Determine the (X, Y) coordinate at the center of the cell enclosing the given text.  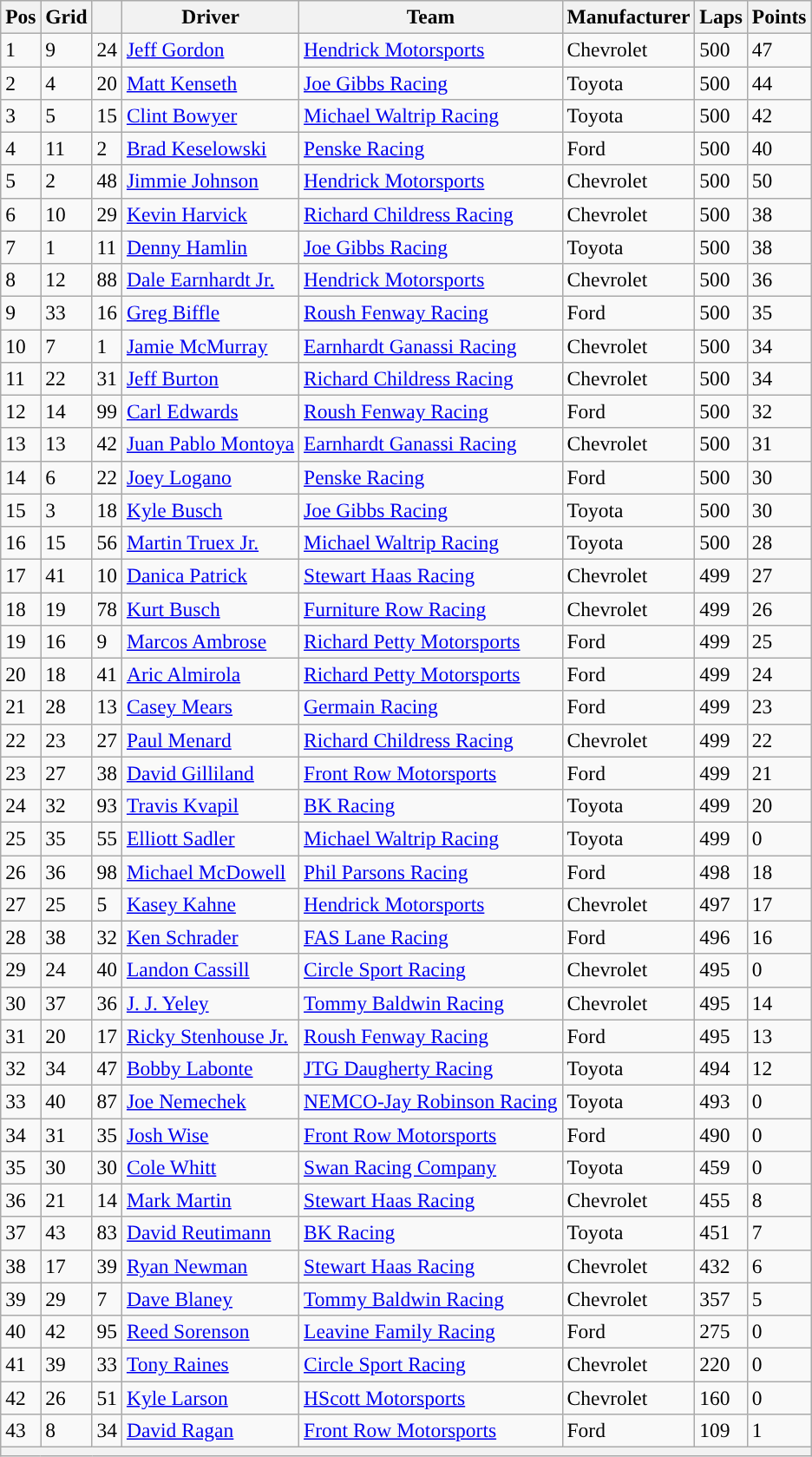
78 (107, 608)
Team (430, 16)
Kyle Busch (210, 510)
455 (722, 1200)
HScott Motorsports (430, 1397)
Reed Sorenson (210, 1331)
Michael McDowell (210, 871)
Brad Keselowski (210, 148)
Matt Kenseth (210, 82)
Mark Martin (210, 1200)
Jamie McMurray (210, 345)
Casey Mears (210, 707)
Swan Racing Company (430, 1167)
88 (107, 279)
44 (779, 82)
Carl Edwards (210, 411)
Joe Nemechek (210, 1101)
Jeff Burton (210, 378)
Points (779, 16)
Furniture Row Racing (430, 608)
99 (107, 411)
Jimmie Johnson (210, 181)
Ricky Stenhouse Jr. (210, 1036)
Denny Hamlin (210, 247)
87 (107, 1101)
Kevin Harvick (210, 214)
95 (107, 1331)
Landon Cassill (210, 970)
Elliott Sadler (210, 838)
Germain Racing (430, 707)
497 (722, 904)
275 (722, 1331)
Marcos Ambrose (210, 641)
48 (107, 181)
496 (722, 937)
David Ragan (210, 1430)
Ryan Newman (210, 1266)
Tony Raines (210, 1364)
Bobby Labonte (210, 1068)
490 (722, 1134)
51 (107, 1397)
Joey Logano (210, 477)
55 (107, 838)
Ken Schrader (210, 937)
Kasey Kahne (210, 904)
Dale Earnhardt Jr. (210, 279)
Leavine Family Racing (430, 1331)
Josh Wise (210, 1134)
Paul Menard (210, 740)
Laps (722, 16)
Cole Whitt (210, 1167)
432 (722, 1266)
Juan Pablo Montoya (210, 444)
98 (107, 871)
David Gilliland (210, 773)
459 (722, 1167)
Danica Patrick (210, 575)
160 (722, 1397)
Jeff Gordon (210, 49)
FAS Lane Racing (430, 937)
JTG Daugherty Racing (430, 1068)
Greg Biffle (210, 312)
498 (722, 871)
NEMCO-Jay Robinson Racing (430, 1101)
56 (107, 542)
Aric Almirola (210, 674)
Travis Kvapil (210, 805)
Driver (210, 16)
Phil Parsons Racing (430, 871)
493 (722, 1101)
83 (107, 1233)
J. J. Yeley (210, 1003)
Manufacturer (628, 16)
50 (779, 181)
David Reutimann (210, 1233)
Clint Bowyer (210, 115)
357 (722, 1299)
Dave Blaney (210, 1299)
220 (722, 1364)
109 (722, 1430)
Martin Truex Jr. (210, 542)
Grid (66, 16)
494 (722, 1068)
451 (722, 1233)
Kyle Larson (210, 1397)
Pos (21, 16)
93 (107, 805)
Kurt Busch (210, 608)
